Determine the (x, y) coordinate at the center of the cell enclosing the given text.  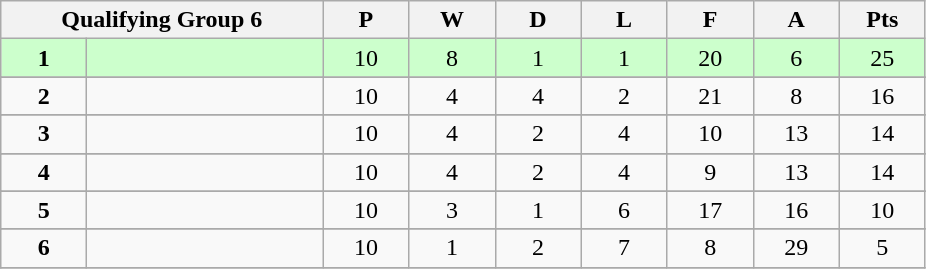
P (366, 20)
D (538, 20)
25 (882, 58)
L (624, 20)
21 (710, 96)
17 (710, 210)
A (796, 20)
29 (796, 248)
20 (710, 58)
Qualifying Group 6 (162, 20)
7 (624, 248)
9 (710, 172)
F (710, 20)
Pts (882, 20)
W (452, 20)
